Capture the cell that displays the provided text and extract its (x, y) central coordinate. 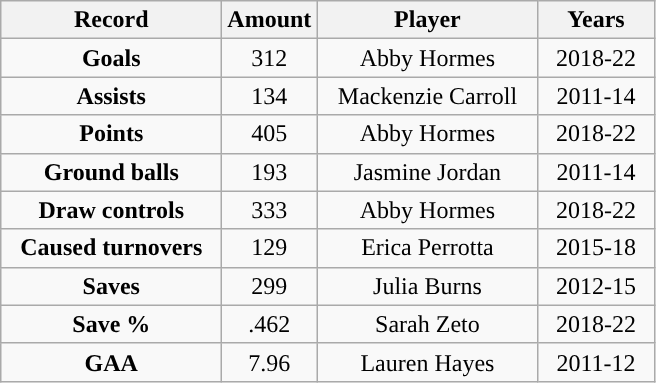
Player (428, 20)
2011-12 (596, 362)
Save % (112, 324)
GAA (112, 362)
Amount (270, 20)
Julia Burns (428, 286)
312 (270, 58)
Assists (112, 96)
Goals (112, 58)
.462 (270, 324)
7.96 (270, 362)
Ground balls (112, 172)
2012-15 (596, 286)
Draw controls (112, 210)
Points (112, 134)
Record (112, 20)
333 (270, 210)
134 (270, 96)
Sarah Zeto (428, 324)
Years (596, 20)
Erica Perrotta (428, 248)
Lauren Hayes (428, 362)
Caused turnovers (112, 248)
299 (270, 286)
Saves (112, 286)
Mackenzie Carroll (428, 96)
405 (270, 134)
2015-18 (596, 248)
193 (270, 172)
Jasmine Jordan (428, 172)
129 (270, 248)
